Capture the cell that displays the provided text and extract its (X, Y) central coordinate. 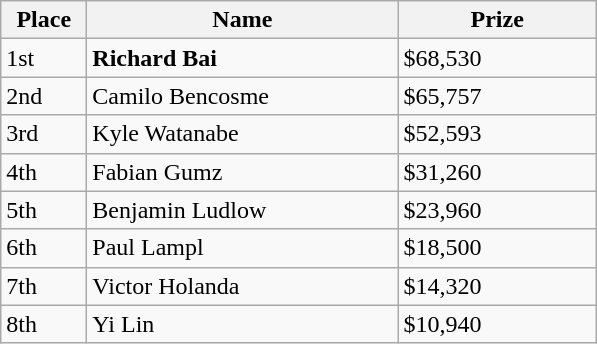
7th (44, 286)
8th (44, 324)
Benjamin Ludlow (242, 210)
Victor Holanda (242, 286)
Kyle Watanabe (242, 134)
$68,530 (498, 58)
6th (44, 248)
$18,500 (498, 248)
Camilo Bencosme (242, 96)
3rd (44, 134)
Prize (498, 20)
4th (44, 172)
Paul Lampl (242, 248)
$31,260 (498, 172)
5th (44, 210)
$23,960 (498, 210)
$10,940 (498, 324)
Place (44, 20)
1st (44, 58)
$14,320 (498, 286)
Fabian Gumz (242, 172)
Richard Bai (242, 58)
2nd (44, 96)
$65,757 (498, 96)
Name (242, 20)
Yi Lin (242, 324)
$52,593 (498, 134)
